For the text-containing cell, return its midpoint in [x, y] coordinate format. 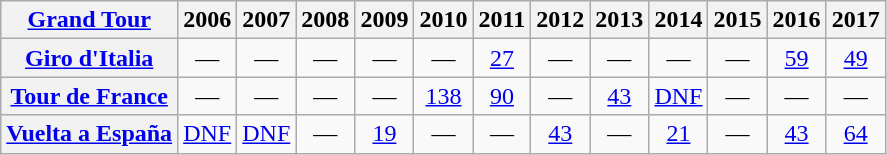
49 [856, 58]
Vuelta a España [90, 134]
2011 [502, 20]
19 [384, 134]
2012 [560, 20]
27 [502, 58]
21 [678, 134]
2007 [266, 20]
Grand Tour [90, 20]
2015 [738, 20]
2017 [856, 20]
138 [444, 96]
2016 [796, 20]
2008 [326, 20]
2013 [620, 20]
2014 [678, 20]
2010 [444, 20]
2009 [384, 20]
90 [502, 96]
Tour de France [90, 96]
59 [796, 58]
Giro d'Italia [90, 58]
64 [856, 134]
2006 [208, 20]
